Identify which cell holds the provided text, then report its [X, Y] central coordinate. 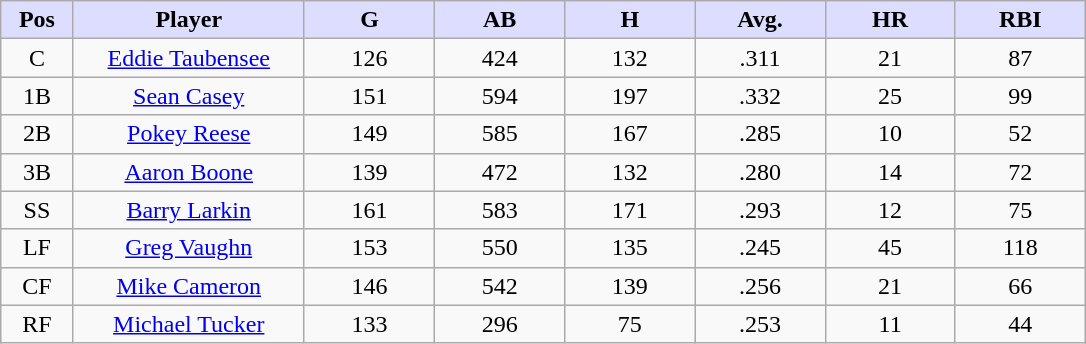
.253 [760, 324]
87 [1020, 58]
12 [890, 210]
.280 [760, 172]
126 [369, 58]
AB [500, 20]
Aaron Boone [188, 172]
146 [369, 286]
583 [500, 210]
RBI [1020, 20]
LF [37, 248]
Michael Tucker [188, 324]
197 [630, 96]
167 [630, 134]
133 [369, 324]
296 [500, 324]
594 [500, 96]
Eddie Taubensee [188, 58]
Mike Cameron [188, 286]
14 [890, 172]
44 [1020, 324]
585 [500, 134]
66 [1020, 286]
RF [37, 324]
G [369, 20]
.332 [760, 96]
149 [369, 134]
52 [1020, 134]
550 [500, 248]
1B [37, 96]
.256 [760, 286]
542 [500, 286]
Sean Casey [188, 96]
72 [1020, 172]
HR [890, 20]
Barry Larkin [188, 210]
10 [890, 134]
161 [369, 210]
424 [500, 58]
.311 [760, 58]
.285 [760, 134]
Greg Vaughn [188, 248]
45 [890, 248]
135 [630, 248]
Avg. [760, 20]
CF [37, 286]
25 [890, 96]
2B [37, 134]
153 [369, 248]
118 [1020, 248]
99 [1020, 96]
151 [369, 96]
Player [188, 20]
H [630, 20]
171 [630, 210]
11 [890, 324]
.245 [760, 248]
472 [500, 172]
SS [37, 210]
C [37, 58]
Pokey Reese [188, 134]
.293 [760, 210]
Pos [37, 20]
3B [37, 172]
